Pinpoint the cell where the given text exists, returning its (x, y) midpoint coordinate. 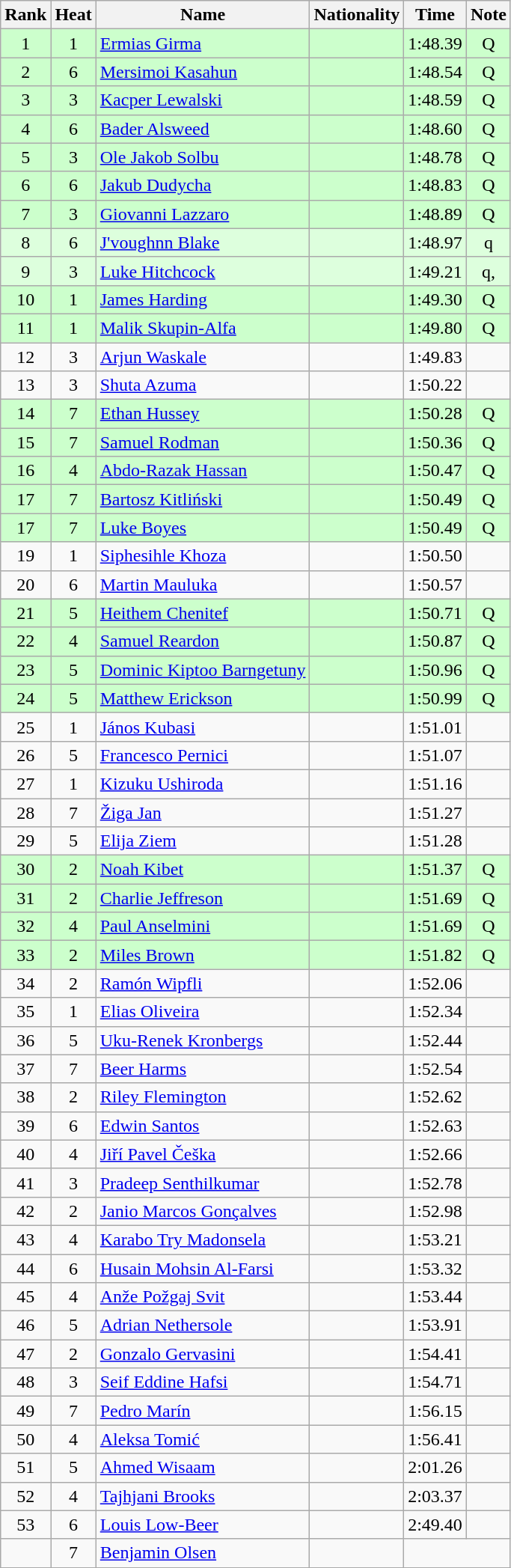
52 (25, 1496)
1:48.59 (435, 100)
44 (25, 1269)
1:48.97 (435, 242)
40 (25, 1154)
Dominic Kiptoo Barngetuny (203, 670)
1:52.44 (435, 1040)
41 (25, 1183)
37 (25, 1069)
1:50.99 (435, 698)
Malik Skupin-Alfa (203, 328)
1:50.47 (435, 471)
1:50.36 (435, 442)
Ermias Girma (203, 43)
Uku-Renek Kronbergs (203, 1040)
Ramón Wipfli (203, 983)
1:49.21 (435, 271)
1:51.82 (435, 955)
46 (25, 1326)
q, (488, 271)
47 (25, 1354)
12 (25, 357)
1:52.62 (435, 1097)
30 (25, 870)
Time (435, 15)
1:52.98 (435, 1211)
9 (25, 271)
James Harding (203, 299)
33 (25, 955)
34 (25, 983)
1:48.78 (435, 157)
1:50.50 (435, 556)
Martin Mauluka (203, 585)
Heithem Chenitef (203, 613)
1:56.41 (435, 1439)
Beer Harms (203, 1069)
1:52.34 (435, 1012)
1:53.91 (435, 1326)
Shuta Azuma (203, 385)
15 (25, 442)
1:50.96 (435, 670)
1:48.39 (435, 43)
Elias Oliveira (203, 1012)
1:51.28 (435, 841)
50 (25, 1439)
Janio Marcos Gonçalves (203, 1211)
1:50.71 (435, 613)
Elija Ziem (203, 841)
53 (25, 1525)
1:49.80 (435, 328)
Name (203, 15)
Edwin Santos (203, 1126)
Note (488, 15)
1:52.63 (435, 1126)
Francesco Pernici (203, 755)
29 (25, 841)
20 (25, 585)
19 (25, 556)
Tajhjani Brooks (203, 1496)
1:50.57 (435, 585)
51 (25, 1468)
45 (25, 1297)
Ahmed Wisaam (203, 1468)
8 (25, 242)
Matthew Erickson (203, 698)
1:51.27 (435, 812)
2:01.26 (435, 1468)
24 (25, 698)
49 (25, 1411)
32 (25, 927)
Heat (73, 15)
26 (25, 755)
14 (25, 414)
11 (25, 328)
Luke Boyes (203, 528)
Jiří Pavel Češka (203, 1154)
13 (25, 385)
1:50.22 (435, 385)
Kizuku Ushiroda (203, 784)
Samuel Reardon (203, 641)
1:48.89 (435, 214)
Siphesihle Khoza (203, 556)
1:56.15 (435, 1411)
Adrian Nethersole (203, 1326)
Luke Hitchcock (203, 271)
2:49.40 (435, 1525)
1:51.01 (435, 727)
1:51.16 (435, 784)
Abdo-Razak Hassan (203, 471)
23 (25, 670)
25 (25, 727)
Nationality (357, 15)
1:52.78 (435, 1183)
Žiga Jan (203, 812)
Pradeep Senthilkumar (203, 1183)
43 (25, 1239)
Husain Mohsin Al-Farsi (203, 1269)
Ole Jakob Solbu (203, 157)
Mersimoi Kasahun (203, 72)
Benjamin Olsen (203, 1553)
1:52.66 (435, 1154)
42 (25, 1211)
Ethan Hussey (203, 414)
Charlie Jeffreson (203, 898)
Louis Low-Beer (203, 1525)
1:50.28 (435, 414)
Bartosz Kitliński (203, 499)
Seif Eddine Hafsi (203, 1382)
1:51.07 (435, 755)
31 (25, 898)
36 (25, 1040)
János Kubasi (203, 727)
28 (25, 812)
1:53.32 (435, 1269)
1:50.87 (435, 641)
1:48.83 (435, 186)
22 (25, 641)
Aleksa Tomić (203, 1439)
J'voughnn Blake (203, 242)
q (488, 242)
1:52.54 (435, 1069)
Kacper Lewalski (203, 100)
Pedro Marín (203, 1411)
Gonzalo Gervasini (203, 1354)
16 (25, 471)
1:52.06 (435, 983)
Giovanni Lazzaro (203, 214)
1:51.37 (435, 870)
35 (25, 1012)
1:53.21 (435, 1239)
Samuel Rodman (203, 442)
38 (25, 1097)
Jakub Dudycha (203, 186)
Rank (25, 15)
1:49.83 (435, 357)
27 (25, 784)
Karabo Try Madonsela (203, 1239)
1:54.41 (435, 1354)
Paul Anselmini (203, 927)
Anže Požgaj Svit (203, 1297)
Noah Kibet (203, 870)
1:48.54 (435, 72)
1:49.30 (435, 299)
10 (25, 299)
Arjun Waskale (203, 357)
Miles Brown (203, 955)
1:48.60 (435, 129)
39 (25, 1126)
1:54.71 (435, 1382)
21 (25, 613)
Riley Flemington (203, 1097)
48 (25, 1382)
1:53.44 (435, 1297)
Bader Alsweed (203, 129)
2:03.37 (435, 1496)
